Provide the (X, Y) coordinate of the cell's center where the given text is located.  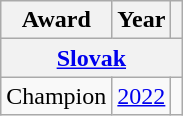
Year (142, 20)
Slovak (92, 58)
2022 (142, 96)
Award (56, 20)
Champion (56, 96)
